Determine the [x, y] coordinate at the center of the cell enclosing the given text.  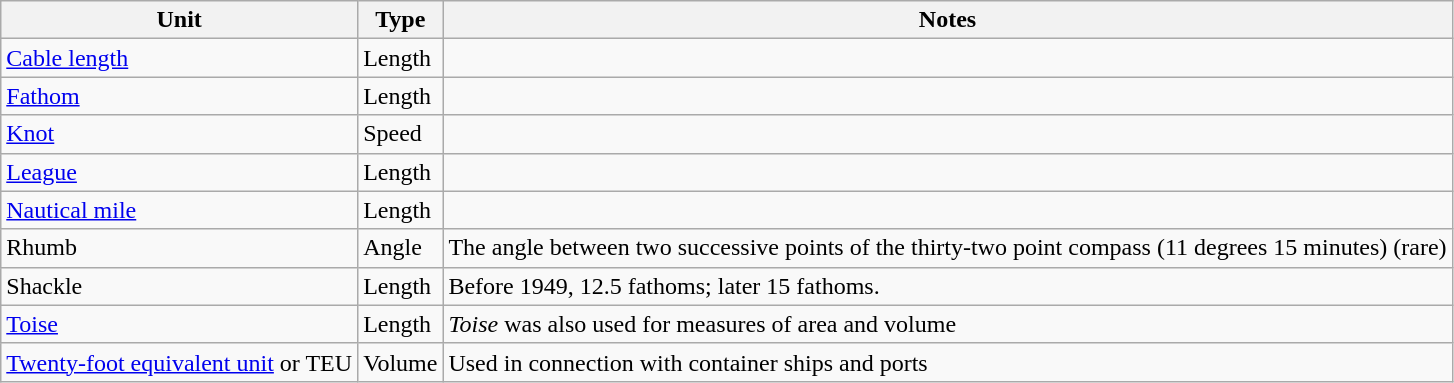
Angle [400, 248]
League [180, 172]
Unit [180, 20]
Fathom [180, 96]
Shackle [180, 286]
Nautical mile [180, 210]
Cable length [180, 58]
Twenty-foot equivalent unit or TEU [180, 362]
Before 1949, 12.5 fathoms; later 15 fathoms. [948, 286]
Speed [400, 134]
Type [400, 20]
The angle between two successive points of the thirty-two point compass (11 degrees 15 minutes) (rare) [948, 248]
Rhumb [180, 248]
Toise was also used for measures of area and volume [948, 324]
Knot [180, 134]
Toise [180, 324]
Used in connection with container ships and ports [948, 362]
Notes [948, 20]
Volume [400, 362]
